Find where the given text appears and provide that cell's center as [X, Y] coordinate. 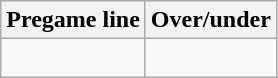
Pregame line [74, 20]
Over/under [210, 20]
